Capture the cell that displays the provided text and extract its [X, Y] central coordinate. 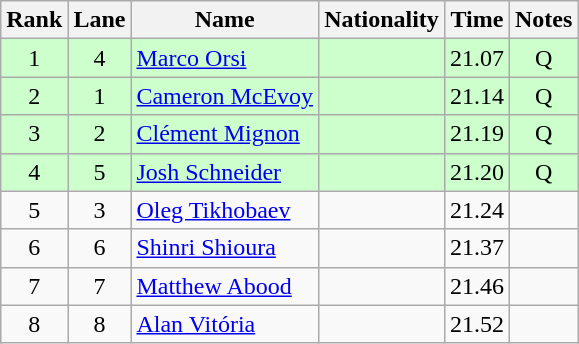
Clément Mignon [225, 134]
21.37 [476, 248]
21.20 [476, 172]
Josh Schneider [225, 172]
21.19 [476, 134]
Alan Vitória [225, 324]
Nationality [382, 20]
Matthew Abood [225, 286]
21.07 [476, 58]
21.14 [476, 96]
Shinri Shioura [225, 248]
Name [225, 20]
Rank [34, 20]
Marco Orsi [225, 58]
Oleg Tikhobaev [225, 210]
Cameron McEvoy [225, 96]
Lane [100, 20]
Time [476, 20]
21.24 [476, 210]
21.52 [476, 324]
21.46 [476, 286]
Notes [543, 20]
